Return the [X, Y] coordinate for the center point of the cell that contains the specified text.  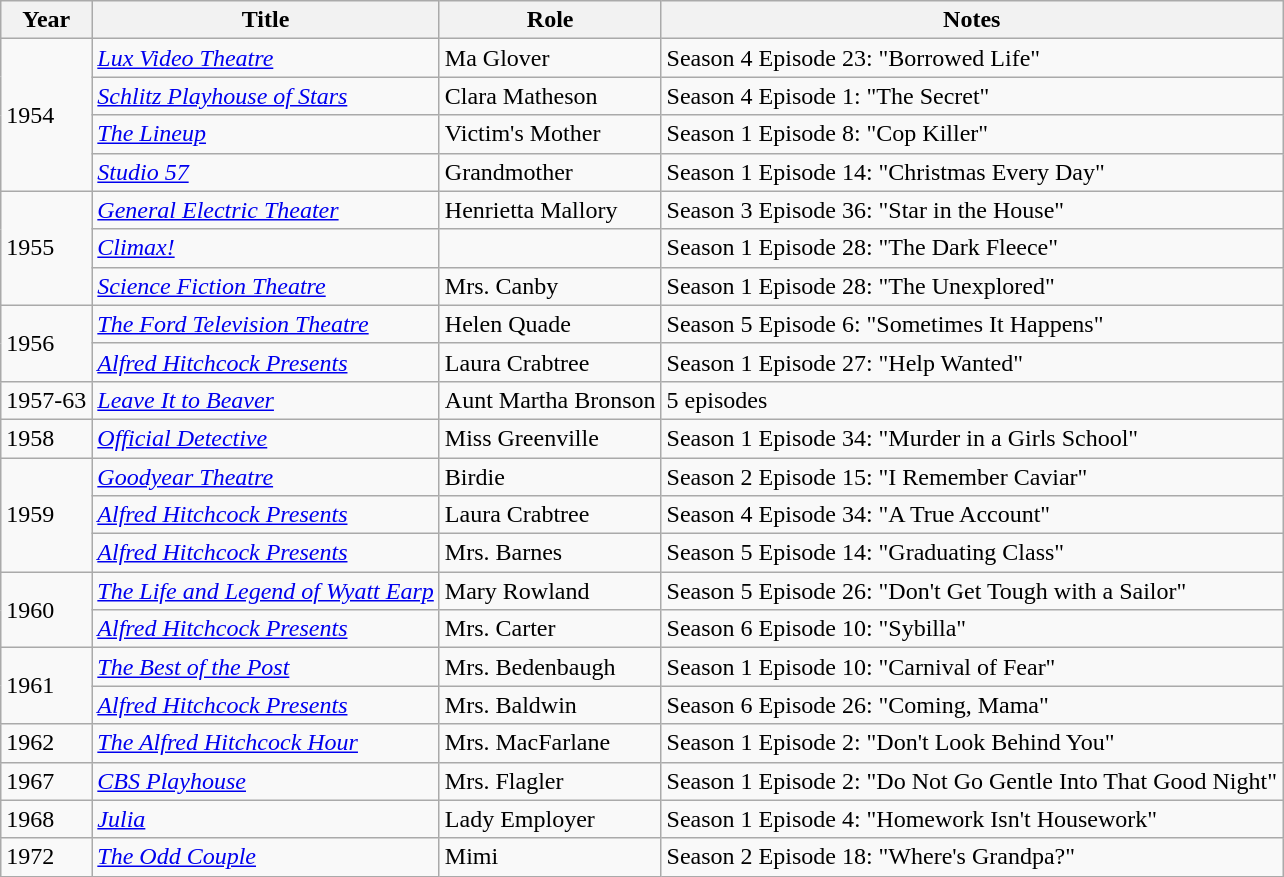
Season 4 Episode 23: "Borrowed Life" [972, 58]
5 episodes [972, 400]
Year [46, 20]
Mary Rowland [550, 591]
Mrs. Flagler [550, 781]
Mrs. Baldwin [550, 705]
Season 1 Episode 2: "Do Not Go Gentle Into That Good Night" [972, 781]
Season 4 Episode 1: "The Secret" [972, 96]
Season 1 Episode 27: "Help Wanted" [972, 362]
1956 [46, 343]
Season 4 Episode 34: "A True Account" [972, 515]
Season 1 Episode 34: "Murder in a Girls School" [972, 438]
Season 2 Episode 15: "I Remember Caviar" [972, 477]
Studio 57 [266, 172]
Season 6 Episode 10: "Sybilla" [972, 629]
Season 2 Episode 18: "Where's Grandpa?" [972, 857]
Mrs. Barnes [550, 553]
Season 1 Episode 8: "Cop Killer" [972, 134]
Season 5 Episode 6: "Sometimes It Happens" [972, 324]
Role [550, 20]
1958 [46, 438]
1972 [46, 857]
Grandmother [550, 172]
Official Detective [266, 438]
Season 1 Episode 28: "The Dark Fleece" [972, 248]
1954 [46, 115]
1960 [46, 610]
Clara Matheson [550, 96]
Season 1 Episode 2: "Don't Look Behind You" [972, 743]
Julia [266, 819]
Season 1 Episode 28: "The Unexplored" [972, 286]
1955 [46, 248]
Season 3 Episode 36: "Star in the House" [972, 210]
The Ford Television Theatre [266, 324]
Season 1 Episode 14: "Christmas Every Day" [972, 172]
Lux Video Theatre [266, 58]
The Life and Legend of Wyatt Earp [266, 591]
Goodyear Theatre [266, 477]
The Best of the Post [266, 667]
Mrs. Canby [550, 286]
Mrs. MacFarlane [550, 743]
Science Fiction Theatre [266, 286]
Season 1 Episode 4: "Homework Isn't Housework" [972, 819]
Season 5 Episode 26: "Don't Get Tough with a Sailor" [972, 591]
The Lineup [266, 134]
1961 [46, 686]
1968 [46, 819]
Notes [972, 20]
Season 1 Episode 10: "Carnival of Fear" [972, 667]
Miss Greenville [550, 438]
Mrs. Bedenbaugh [550, 667]
CBS Playhouse [266, 781]
Mrs. Carter [550, 629]
Mimi [550, 857]
Season 6 Episode 26: "Coming, Mama" [972, 705]
1967 [46, 781]
1959 [46, 515]
Henrietta Mallory [550, 210]
The Alfred Hitchcock Hour [266, 743]
Birdie [550, 477]
Climax! [266, 248]
Lady Employer [550, 819]
General Electric Theater [266, 210]
Title [266, 20]
Victim's Mother [550, 134]
Helen Quade [550, 324]
1962 [46, 743]
Schlitz Playhouse of Stars [266, 96]
The Odd Couple [266, 857]
Ma Glover [550, 58]
Aunt Martha Bronson [550, 400]
1957-63 [46, 400]
Leave It to Beaver [266, 400]
Season 5 Episode 14: "Graduating Class" [972, 553]
